Output the (X, Y) coordinate of the center of the cell containing the given text.  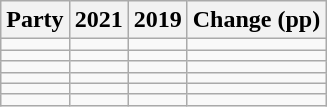
2019 (158, 20)
2021 (98, 20)
Party (35, 20)
Change (pp) (256, 20)
